Identify which cell holds the provided text, then report its (X, Y) central coordinate. 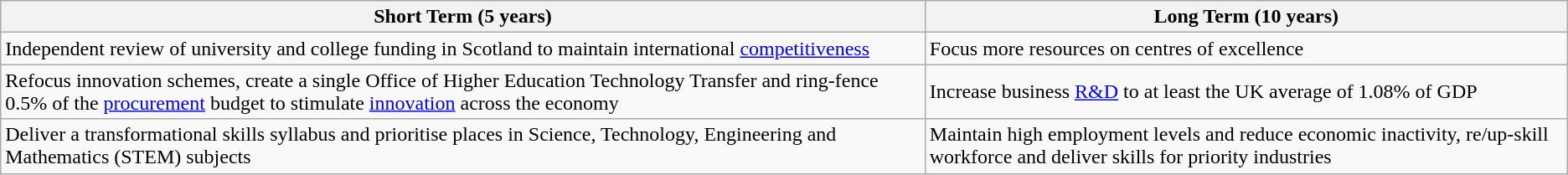
Maintain high employment levels and reduce economic inactivity, re/up-skill workforce and deliver skills for priority industries (1246, 146)
Deliver a transformational skills syllabus and prioritise places in Science, Technology, Engineering and Mathematics (STEM) subjects (463, 146)
Increase business R&D to at least the UK average of 1.08% of GDP (1246, 92)
Independent review of university and college funding in Scotland to maintain international competitiveness (463, 49)
Focus more resources on centres of excellence (1246, 49)
Long Term (10 years) (1246, 17)
Short Term (5 years) (463, 17)
